Scan for the cell matching the given text and deliver its [x, y] coordinate at center. 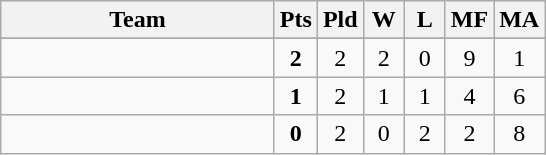
4 [469, 96]
MF [469, 20]
W [384, 20]
Team [138, 20]
9 [469, 58]
Pld [340, 20]
8 [520, 134]
MA [520, 20]
L [424, 20]
Pts [296, 20]
6 [520, 96]
